Determine the [x, y] coordinate at the center of the cell enclosing the given text.  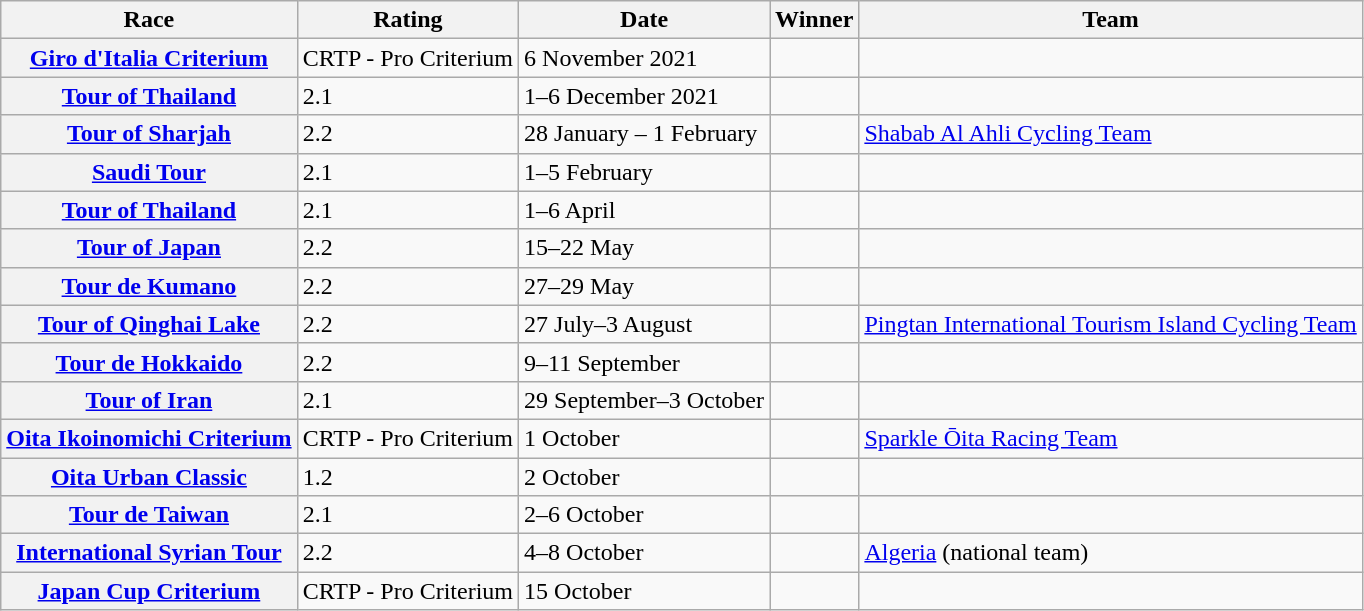
27–29 May [644, 286]
Date [644, 20]
9–11 September [644, 362]
Tour of Japan [149, 248]
28 January – 1 February [644, 134]
1–5 February [644, 172]
1.2 [408, 477]
Pingtan International Tourism Island Cycling Team [1110, 324]
1–6 December 2021 [644, 96]
Shabab Al Ahli Cycling Team [1110, 134]
1 October [644, 438]
Tour of Qinghai Lake [149, 324]
Tour de Kumano [149, 286]
Japan Cup Criterium [149, 591]
Team [1110, 20]
Saudi Tour [149, 172]
6 November 2021 [644, 58]
15–22 May [644, 248]
Tour of Iran [149, 400]
Giro d'Italia Criterium [149, 58]
4–8 October [644, 553]
2–6 October [644, 515]
International Syrian Tour [149, 553]
Rating [408, 20]
Oita Ikoinomichi Criterium [149, 438]
Tour de Taiwan [149, 515]
Race [149, 20]
Algeria (national team) [1110, 553]
27 July–3 August [644, 324]
Winner [814, 20]
15 October [644, 591]
2 October [644, 477]
Sparkle Ōita Racing Team [1110, 438]
29 September–3 October [644, 400]
1–6 April [644, 210]
Tour de Hokkaido [149, 362]
Tour of Sharjah [149, 134]
Oita Urban Classic [149, 477]
